Locate the cell with the specified text and output its [x, y] center coordinate. 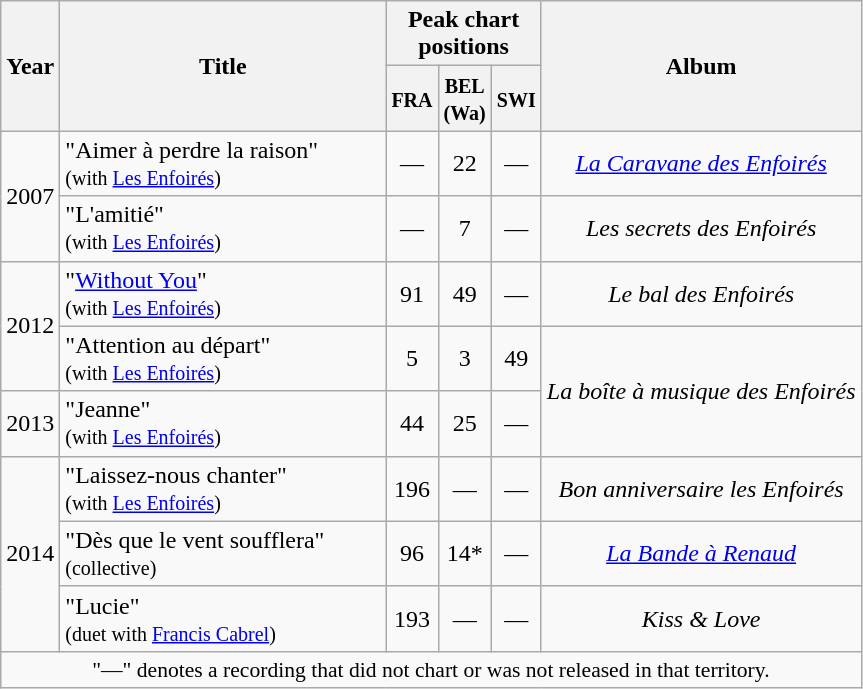
La Bande à Renaud [701, 554]
2013 [30, 424]
25 [464, 424]
BEL (Wa) [464, 98]
"L'amitié"(with Les Enfoirés) [223, 228]
Year [30, 66]
7 [464, 228]
Title [223, 66]
196 [412, 488]
2014 [30, 554]
"Aimer à perdre la raison"(with Les Enfoirés) [223, 164]
La boîte à musique des Enfoirés [701, 391]
44 [412, 424]
2007 [30, 196]
"Without You"(with Les Enfoirés) [223, 294]
"Jeanne"(with Les Enfoirés) [223, 424]
"Attention au départ"(with Les Enfoirés) [223, 358]
14* [464, 554]
22 [464, 164]
Bon anniversaire les Enfoirés [701, 488]
"Laissez-nous chanter"(with Les Enfoirés) [223, 488]
"Dès que le vent soufflera"(collective) [223, 554]
Peak chart positions [464, 34]
2012 [30, 326]
SWI [516, 98]
193 [412, 618]
"—" denotes a recording that did not chart or was not released in that territory. [431, 669]
91 [412, 294]
"Lucie"(duet with Francis Cabrel) [223, 618]
5 [412, 358]
Le bal des Enfoirés [701, 294]
96 [412, 554]
La Caravane des Enfoirés [701, 164]
Album [701, 66]
3 [464, 358]
Les secrets des Enfoirés [701, 228]
Kiss & Love [701, 618]
FRA [412, 98]
